Pinpoint the cell where the given text exists, returning its [X, Y] midpoint coordinate. 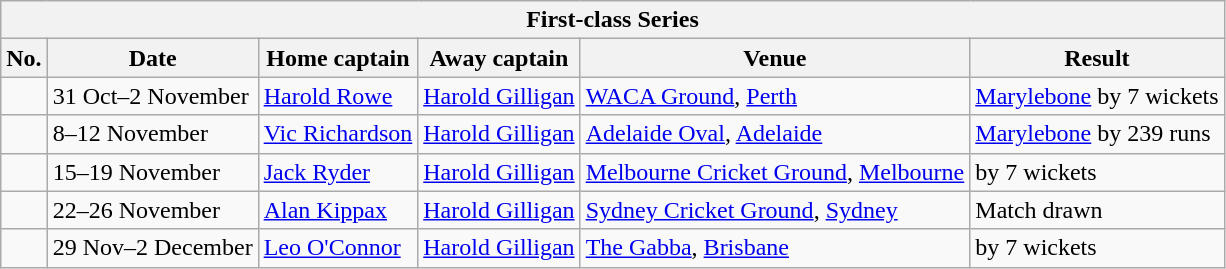
Date [152, 58]
Sydney Cricket Ground, Sydney [775, 210]
Leo O'Connor [338, 248]
The Gabba, Brisbane [775, 248]
Alan Kippax [338, 210]
Adelaide Oval, Adelaide [775, 134]
Venue [775, 58]
Melbourne Cricket Ground, Melbourne [775, 172]
No. [24, 58]
Marylebone by 7 wickets [1097, 96]
WACA Ground, Perth [775, 96]
First-class Series [612, 20]
Match drawn [1097, 210]
22–26 November [152, 210]
15–19 November [152, 172]
8–12 November [152, 134]
Result [1097, 58]
Harold Rowe [338, 96]
31 Oct–2 November [152, 96]
Jack Ryder [338, 172]
29 Nov–2 December [152, 248]
Away captain [499, 58]
Home captain [338, 58]
Marylebone by 239 runs [1097, 134]
Vic Richardson [338, 134]
